Scan for the cell matching the given text and deliver its [x, y] coordinate at center. 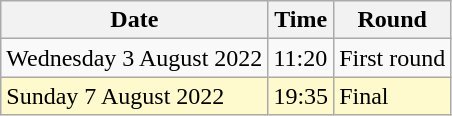
11:20 [301, 58]
First round [392, 58]
Final [392, 96]
Time [301, 20]
Sunday 7 August 2022 [134, 96]
19:35 [301, 96]
Round [392, 20]
Wednesday 3 August 2022 [134, 58]
Date [134, 20]
